Return [x, y] of the center of cell containing provided text 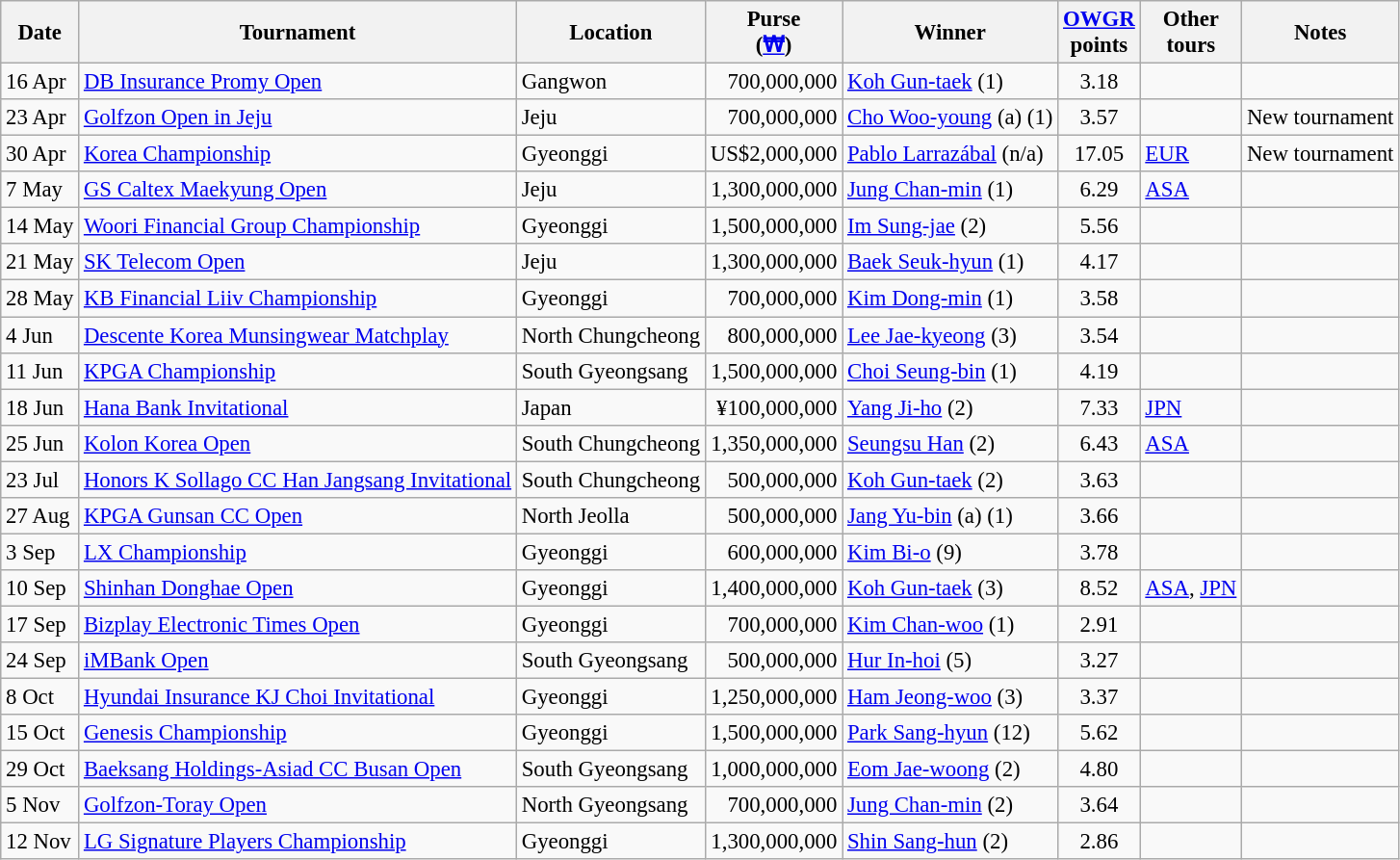
3.18 [1100, 82]
600,000,000 [773, 552]
7.33 [1100, 407]
Golfzon-Toray Open [298, 805]
1,400,000,000 [773, 588]
17.05 [1100, 154]
Honors K Sollago CC Han Jangsang Invitational [298, 480]
23 Apr [40, 117]
Kim Dong-min (1) [950, 299]
17 Sep [40, 624]
Othertours [1191, 33]
5.62 [1100, 733]
Seungsu Han (2) [950, 443]
Koh Gun-taek (2) [950, 480]
Bizplay Electronic Times Open [298, 624]
8.52 [1100, 588]
23 Jul [40, 480]
GS Caltex Maekyung Open [298, 190]
Jung Chan-min (1) [950, 190]
27 Aug [40, 516]
Yang Ji-ho (2) [950, 407]
30 Apr [40, 154]
Jung Chan-min (2) [950, 805]
KPGA Gunsan CC Open [298, 516]
Kim Chan-woo (1) [950, 624]
Baeksang Holdings-Asiad CC Busan Open [298, 769]
Winner [950, 33]
16 Apr [40, 82]
15 Oct [40, 733]
LX Championship [298, 552]
14 May [40, 226]
Cho Woo-young (a) (1) [950, 117]
LG Signature Players Championship [298, 842]
Ham Jeong-woo (3) [950, 697]
Location [610, 33]
Choi Seung-bin (1) [950, 371]
Koh Gun-taek (3) [950, 588]
Japan [610, 407]
Notes [1321, 33]
3.66 [1100, 516]
4.80 [1100, 769]
3.78 [1100, 552]
Shin Sang-hun (2) [950, 842]
Eom Jae-woong (2) [950, 769]
10 Sep [40, 588]
Golfzon Open in Jeju [298, 117]
29 Oct [40, 769]
DB Insurance Promy Open [298, 82]
Date [40, 33]
Jang Yu-bin (a) (1) [950, 516]
Baek Seuk-hyun (1) [950, 263]
Kim Bi-o (9) [950, 552]
North Chungcheong [610, 335]
5.56 [1100, 226]
5 Nov [40, 805]
Genesis Championship [298, 733]
3.64 [1100, 805]
ASA, JPN [1191, 588]
Purse(₩) [773, 33]
8 Oct [40, 697]
4.17 [1100, 263]
800,000,000 [773, 335]
3.58 [1100, 299]
7 May [40, 190]
1,000,000,000 [773, 769]
3.27 [1100, 661]
3 Sep [40, 552]
Hur In-hoi (5) [950, 661]
12 Nov [40, 842]
OWGRpoints [1100, 33]
SK Telecom Open [298, 263]
24 Sep [40, 661]
KPGA Championship [298, 371]
4 Jun [40, 335]
2.91 [1100, 624]
3.57 [1100, 117]
3.54 [1100, 335]
Koh Gun-taek (1) [950, 82]
Korea Championship [298, 154]
1,350,000,000 [773, 443]
North Gyeongsang [610, 805]
North Jeolla [610, 516]
6.43 [1100, 443]
Kolon Korea Open [298, 443]
¥100,000,000 [773, 407]
3.37 [1100, 697]
3.63 [1100, 480]
Pablo Larrazábal (n/a) [950, 154]
Lee Jae-kyeong (3) [950, 335]
28 May [40, 299]
Shinhan Donghae Open [298, 588]
18 Jun [40, 407]
25 Jun [40, 443]
4.19 [1100, 371]
Im Sung-jae (2) [950, 226]
1,250,000,000 [773, 697]
EUR [1191, 154]
Hyundai Insurance KJ Choi Invitational [298, 697]
Descente Korea Munsingwear Matchplay [298, 335]
Hana Bank Invitational [298, 407]
Tournament [298, 33]
6.29 [1100, 190]
21 May [40, 263]
Gangwon [610, 82]
iMBank Open [298, 661]
Woori Financial Group Championship [298, 226]
US$2,000,000 [773, 154]
2.86 [1100, 842]
KB Financial Liiv Championship [298, 299]
Park Sang-hyun (12) [950, 733]
11 Jun [40, 371]
JPN [1191, 407]
